Scan for the cell matching the given text and deliver its (X, Y) coordinate at center. 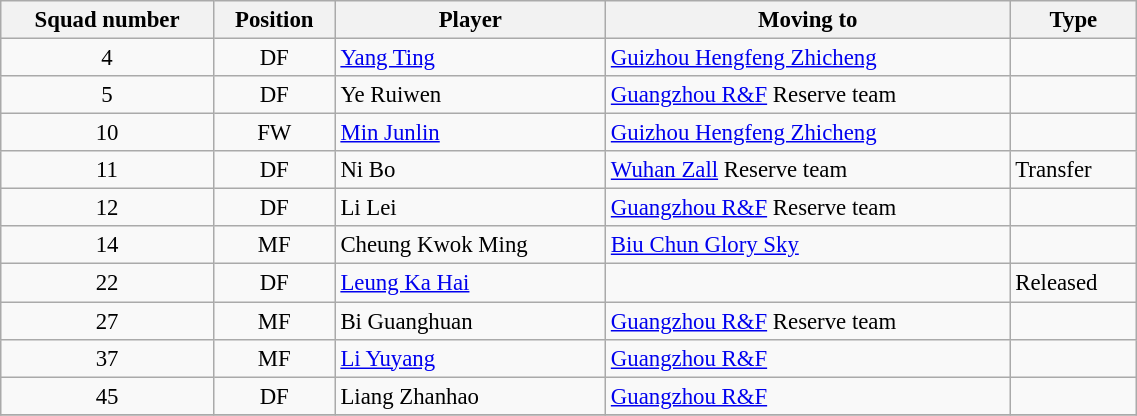
27 (108, 321)
Li Yuyang (470, 358)
Bi Guanghuan (470, 321)
10 (108, 133)
Released (1074, 283)
Player (470, 20)
Moving to (808, 20)
14 (108, 245)
Biu Chun Glory Sky (808, 245)
12 (108, 208)
Transfer (1074, 170)
Wuhan Zall Reserve team (808, 170)
22 (108, 283)
FW (274, 133)
Ye Ruiwen (470, 95)
Liang Zhanhao (470, 396)
Li Lei (470, 208)
Position (274, 20)
5 (108, 95)
Yang Ting (470, 58)
4 (108, 58)
Ni Bo (470, 170)
11 (108, 170)
45 (108, 396)
37 (108, 358)
Min Junlin (470, 133)
Type (1074, 20)
Cheung Kwok Ming (470, 245)
Leung Ka Hai (470, 283)
Squad number (108, 20)
